Capture the cell that displays the provided text and extract its (X, Y) central coordinate. 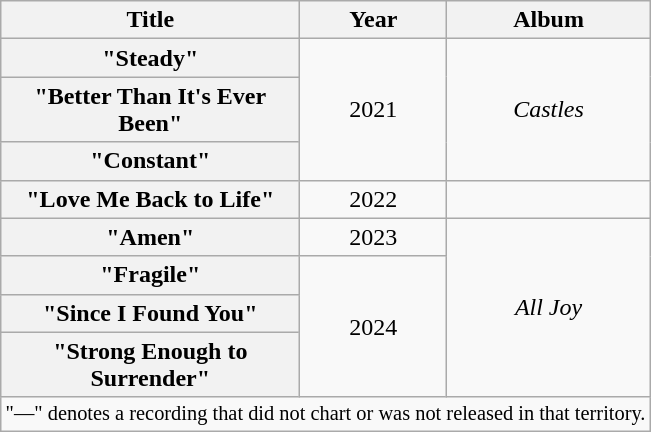
"Strong Enough to Surrender" (150, 364)
"Fragile" (150, 275)
2024 (374, 326)
2023 (374, 237)
Castles (548, 110)
Album (548, 20)
"Since I Found You" (150, 313)
2021 (374, 110)
2022 (374, 199)
"Amen" (150, 237)
"Love Me Back to Life" (150, 199)
All Joy (548, 308)
"Better Than It's Ever Been" (150, 110)
Year (374, 20)
Title (150, 20)
"Steady" (150, 58)
"Constant" (150, 161)
"—" denotes a recording that did not chart or was not released in that territory. (326, 414)
